Determine the [X, Y] coordinate at the center of the cell enclosing the given text.  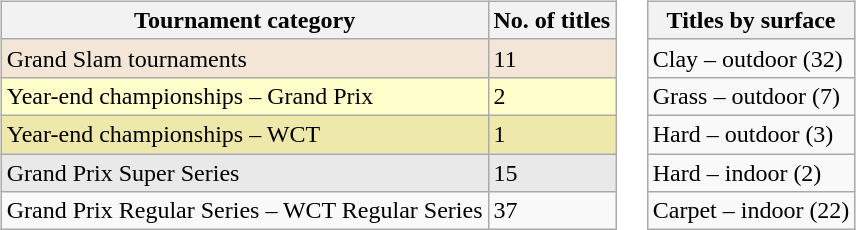
Year-end championships – WCT [244, 134]
11 [552, 58]
Grass – outdoor (7) [751, 96]
No. of titles [552, 20]
1 [552, 134]
Grand Prix Regular Series – WCT Regular Series [244, 211]
Year-end championships – Grand Prix [244, 96]
Carpet – indoor (22) [751, 211]
Clay – outdoor (32) [751, 58]
Grand Prix Super Series [244, 173]
15 [552, 173]
2 [552, 96]
Titles by surface [751, 20]
37 [552, 211]
Grand Slam tournaments [244, 58]
Hard – outdoor (3) [751, 134]
Hard – indoor (2) [751, 173]
Tournament category [244, 20]
